From the cell containing the given text, extract its center point as [x, y] coordinate. 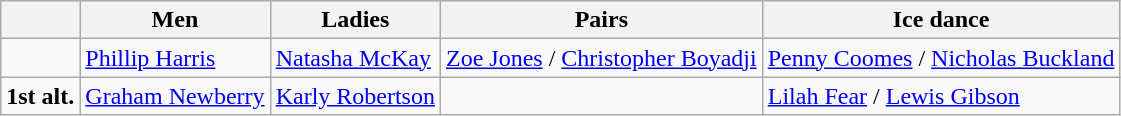
Zoe Jones / Christopher Boyadji [601, 58]
Lilah Fear / Lewis Gibson [941, 96]
Penny Coomes / Nicholas Buckland [941, 58]
1st alt. [40, 96]
Graham Newberry [175, 96]
Ice dance [941, 20]
Pairs [601, 20]
Karly Robertson [355, 96]
Men [175, 20]
Phillip Harris [175, 58]
Ladies [355, 20]
Natasha McKay [355, 58]
